Determine the [X, Y] coordinate at the center of the cell enclosing the given text.  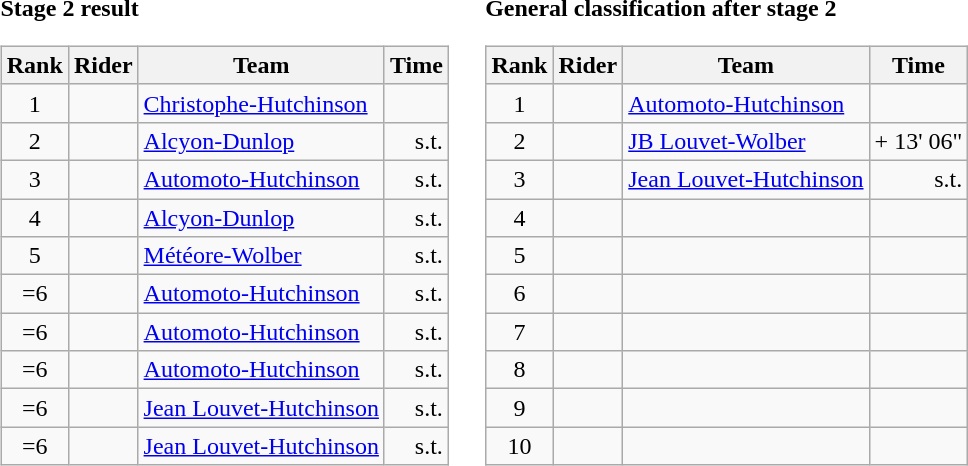
7 [520, 332]
Christophe-Hutchinson [261, 103]
Météore-Wolber [261, 256]
8 [520, 370]
9 [520, 408]
10 [520, 446]
JB Louvet-Wolber [746, 141]
6 [520, 294]
+ 13' 06" [918, 141]
